Output the [X, Y] coordinate of the center of the cell containing the given text.  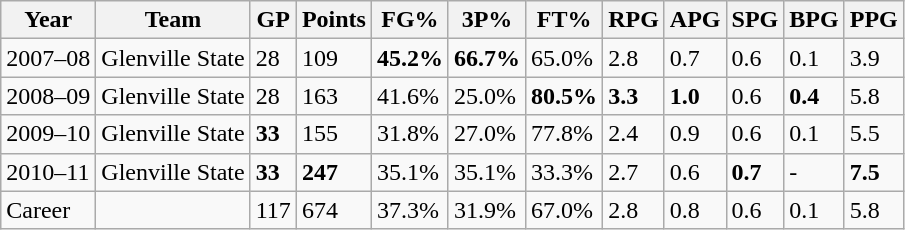
1.0 [695, 96]
0.4 [814, 96]
2.7 [634, 172]
3.3 [634, 96]
66.7% [486, 58]
67.0% [564, 210]
65.0% [564, 58]
RPG [634, 20]
674 [334, 210]
27.0% [486, 134]
Points [334, 20]
37.3% [410, 210]
5.5 [874, 134]
3.9 [874, 58]
155 [334, 134]
25.0% [486, 96]
77.8% [564, 134]
3P% [486, 20]
31.8% [410, 134]
41.6% [410, 96]
PPG [874, 20]
2.4 [634, 134]
FT% [564, 20]
Career [48, 210]
APG [695, 20]
0.9 [695, 134]
109 [334, 58]
Team [173, 20]
2007–08 [48, 58]
45.2% [410, 58]
Year [48, 20]
163 [334, 96]
GP [273, 20]
2008–09 [48, 96]
80.5% [564, 96]
- [814, 172]
117 [273, 210]
0.8 [695, 210]
SPG [755, 20]
33.3% [564, 172]
247 [334, 172]
FG% [410, 20]
BPG [814, 20]
7.5 [874, 172]
31.9% [486, 210]
2010–11 [48, 172]
2009–10 [48, 134]
